Provide the [X, Y] coordinate of the cell's center where the given text is located.  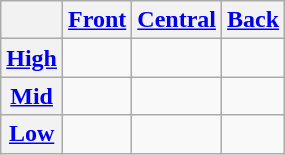
Front [98, 20]
High [32, 58]
Low [32, 134]
Mid [32, 96]
Central [177, 20]
Back [254, 20]
